Search for the cell housing the specified text and yield its [X, Y] center coordinate. 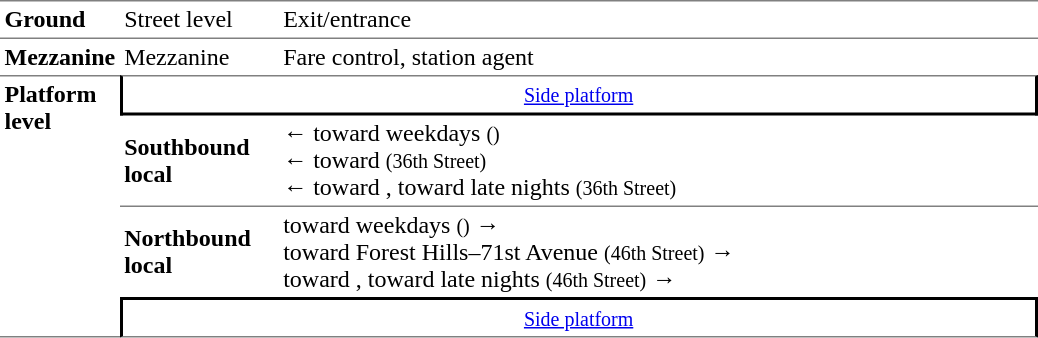
Southbound local [200, 161]
toward weekdays () → toward Forest Hills–71st Avenue (46th Street) → toward , toward late nights (46th Street) → [658, 252]
Street level [200, 19]
Northbound local [200, 252]
Fare control, station agent [658, 57]
Platform level [60, 206]
← toward weekdays ()← toward (36th Street)← toward , toward late nights (36th Street) [658, 161]
Ground [60, 19]
Exit/entrance [658, 19]
